Locate the cell with the specified text and output its [X, Y] center coordinate. 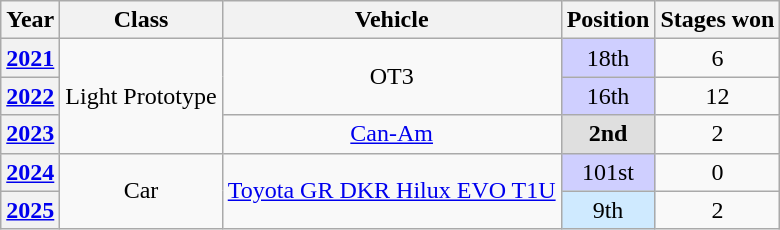
Year [30, 20]
Car [141, 191]
2023 [30, 134]
12 [718, 96]
2022 [30, 96]
18th [608, 58]
16th [608, 96]
Stages won [718, 20]
Position [608, 20]
2024 [30, 172]
9th [608, 210]
6 [718, 58]
101st [608, 172]
OT3 [392, 77]
Class [141, 20]
Light Prototype [141, 96]
2021 [30, 58]
Vehicle [392, 20]
0 [718, 172]
2025 [30, 210]
Can-Am [392, 134]
2nd [608, 134]
Toyota GR DKR Hilux EVO T1U [392, 191]
